Identify which cell holds the provided text, then report its (X, Y) central coordinate. 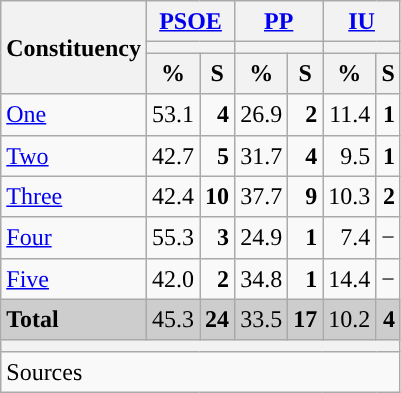
3 (218, 238)
One (74, 114)
10.3 (350, 196)
34.8 (262, 278)
10.2 (350, 320)
45.3 (172, 320)
10 (218, 196)
PP (279, 22)
9 (306, 196)
33.5 (262, 320)
PSOE (190, 22)
IU (362, 22)
24.9 (262, 238)
17 (306, 320)
5 (218, 156)
24 (218, 320)
37.7 (262, 196)
42.4 (172, 196)
Five (74, 278)
7.4 (350, 238)
26.9 (262, 114)
31.7 (262, 156)
Sources (201, 372)
42.7 (172, 156)
53.1 (172, 114)
Four (74, 238)
14.4 (350, 278)
11.4 (350, 114)
Constituency (74, 48)
Total (74, 320)
9.5 (350, 156)
42.0 (172, 278)
Three (74, 196)
Two (74, 156)
55.3 (172, 238)
